Extract the (X, Y) coordinate from the center of the cell holding the provided text.  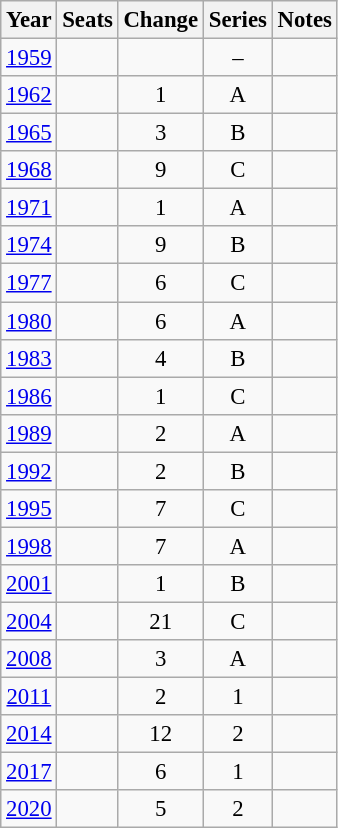
1977 (29, 283)
21 (160, 621)
Series (238, 20)
Seats (88, 20)
1980 (29, 321)
1989 (29, 433)
1965 (29, 133)
1992 (29, 471)
1998 (29, 546)
1971 (29, 208)
2020 (29, 809)
1983 (29, 358)
5 (160, 809)
4 (160, 358)
12 (160, 734)
2008 (29, 659)
2017 (29, 772)
Notes (304, 20)
1986 (29, 396)
– (238, 58)
1959 (29, 58)
2004 (29, 621)
Year (29, 20)
1962 (29, 95)
1995 (29, 509)
2014 (29, 734)
1968 (29, 170)
2011 (29, 697)
Change (160, 20)
2001 (29, 584)
1974 (29, 245)
